Pinpoint the cell where the given text exists, returning its (x, y) midpoint coordinate. 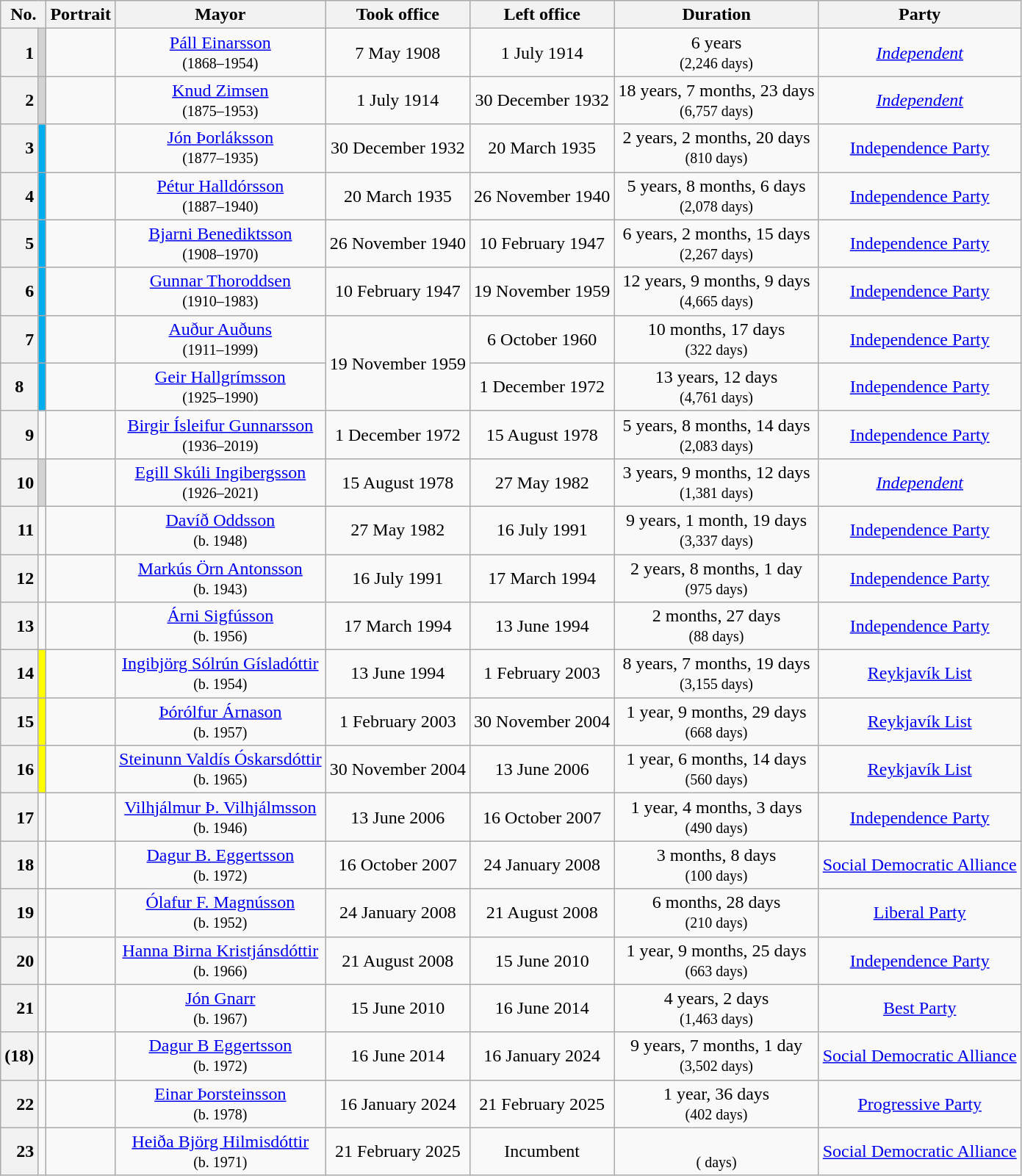
6 (19, 291)
9 years, 1 month, 19 days(3,337 days) (716, 530)
Egill Skúli Ingibergsson(1926–2021) (220, 482)
Ingibjörg Sólrún Gísladóttir(b. 1954) (220, 674)
3 years, 9 months, 12 days(1,381 days) (716, 482)
(18) (19, 1056)
2 (19, 100)
22 (19, 1103)
1 (19, 53)
6 months, 28 days(210 days) (716, 912)
Liberal Party (920, 912)
Party (920, 15)
Knud Zimsen(1875–1953) (220, 100)
Dagur B. Eggertsson(b. 1972) (220, 865)
12 years, 9 months, 9 days(4,665 days) (716, 291)
Gunnar Thoroddsen(1910–1983) (220, 291)
8 (19, 386)
Jón Þorláksson(1877–1935) (220, 148)
9 years, 7 months, 1 day(3,502 days) (716, 1056)
7 May 1908 (397, 53)
5 (19, 244)
2 months, 27 days(88 days) (716, 626)
Duration (716, 15)
8 years, 7 months, 19 days(3,155 days) (716, 674)
5 years, 8 months, 14 days(2,083 days) (716, 435)
Incumbent (542, 1152)
Bjarni Benediktsson(1908–1970) (220, 244)
12 (19, 577)
Davíð Oddsson(b. 1948) (220, 530)
1 year, 36 days(402 days) (716, 1103)
13 (19, 626)
21 (19, 1008)
17 (19, 817)
Jón Gnarr(b. 1967) (220, 1008)
Markús Örn Antonsson(b. 1943) (220, 577)
13 years, 12 days(4,761 days) (716, 386)
2 years, 8 months, 1 day(975 days) (716, 577)
18 years, 7 months, 23 days(6,757 days) (716, 100)
Portrait (81, 15)
5 years, 8 months, 6 days(2,078 days) (716, 195)
9 (19, 435)
19 (19, 912)
23 (19, 1152)
10 (19, 482)
6 October 1960 (542, 339)
No. (24, 15)
6 years, 2 months, 15 days(2,267 days) (716, 244)
6 years(2,246 days) (716, 53)
18 (19, 865)
2 years, 2 months, 20 days(810 days) (716, 148)
14 (19, 674)
1 year, 4 months, 3 days(490 days) (716, 817)
( days) (716, 1152)
4 (19, 195)
4 years, 2 days(1,463 days) (716, 1008)
Birgir Ísleifur Gunnarsson(1936–2019) (220, 435)
Pétur Halldórsson(1887–1940) (220, 195)
Mayor (220, 15)
Left office (542, 15)
Einar Þorsteinsson(b. 1978) (220, 1103)
1 year, 9 months, 25 days(663 days) (716, 961)
3 (19, 148)
Heiða Björg Hilmisdóttir(b. 1971) (220, 1152)
1 year, 9 months, 29 days(668 days) (716, 721)
Auður Auðuns(1911–1999) (220, 339)
10 months, 17 days(322 days) (716, 339)
Ólafur F. Magnússon(b. 1952) (220, 912)
16 (19, 770)
Hanna Birna Kristjánsdóttir(b. 1966) (220, 961)
11 (19, 530)
Steinunn Valdís Óskarsdóttir(b. 1965) (220, 770)
Dagur B Eggertsson(b. 1972) (220, 1056)
1 year, 6 months, 14 days(560 days) (716, 770)
Vilhjálmur Þ. Vilhjálmsson(b. 1946) (220, 817)
Took office (397, 15)
Geir Hallgrímsson(1925–1990) (220, 386)
Progressive Party (920, 1103)
15 (19, 721)
Páll Einarsson(1868–1954) (220, 53)
7 (19, 339)
Árni Sigfússon(b. 1956) (220, 626)
20 (19, 961)
3 months, 8 days(100 days) (716, 865)
Þórólfur Árnason(b. 1957) (220, 721)
Best Party (920, 1008)
